Find where the given text appears and provide that cell's center as (X, Y) coordinate. 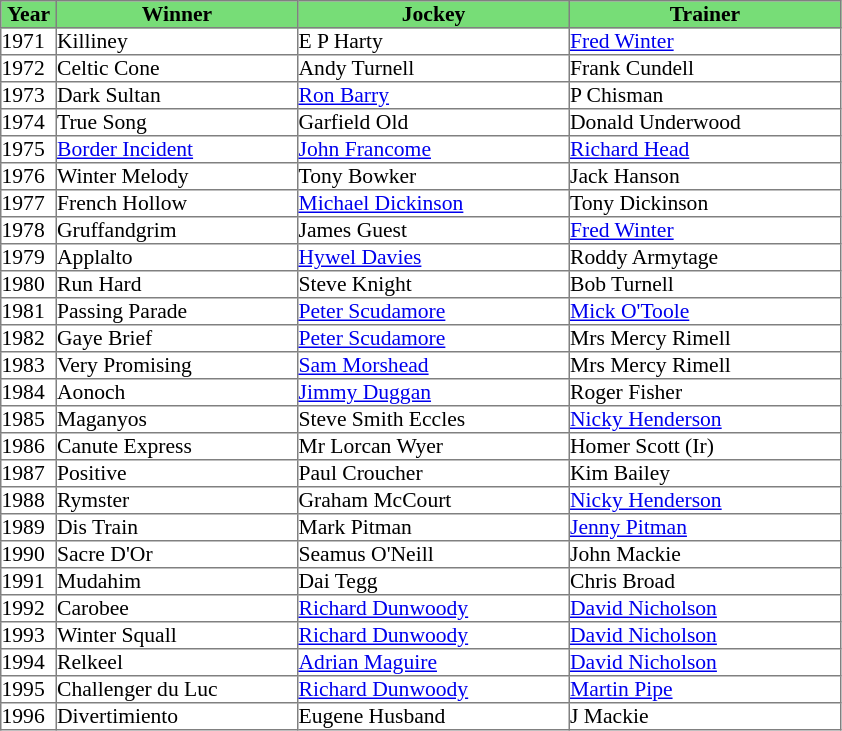
James Guest (434, 230)
Killiney (177, 42)
Positive (177, 474)
Winner (177, 14)
Run Hard (177, 284)
Tony Bowker (434, 176)
John Mackie (705, 554)
Challenger du Luc (177, 690)
1982 (29, 338)
Homer Scott (Ir) (705, 446)
1988 (29, 500)
Steve Knight (434, 284)
1977 (29, 204)
Jimmy Duggan (434, 392)
Gaye Brief (177, 338)
1990 (29, 554)
1981 (29, 312)
Eugene Husband (434, 716)
Mark Pitman (434, 528)
Relkeel (177, 662)
1978 (29, 230)
Mr Lorcan Wyer (434, 446)
1996 (29, 716)
Garfield Old (434, 122)
Passing Parade (177, 312)
1992 (29, 608)
Donald Underwood (705, 122)
Kim Bailey (705, 474)
E P Harty (434, 42)
1979 (29, 258)
Winter Melody (177, 176)
1972 (29, 68)
1987 (29, 474)
Jockey (434, 14)
Hywel Davies (434, 258)
1971 (29, 42)
Martin Pipe (705, 690)
Celtic Cone (177, 68)
Andy Turnell (434, 68)
Mudahim (177, 582)
Dis Train (177, 528)
Chris Broad (705, 582)
Graham McCourt (434, 500)
Sam Morshead (434, 366)
Border Incident (177, 150)
1974 (29, 122)
1976 (29, 176)
Maganyos (177, 420)
Canute Express (177, 446)
Steve Smith Eccles (434, 420)
Jenny Pitman (705, 528)
True Song (177, 122)
1986 (29, 446)
Carobee (177, 608)
Frank Cundell (705, 68)
Dark Sultan (177, 96)
Adrian Maguire (434, 662)
John Francome (434, 150)
1994 (29, 662)
Rymster (177, 500)
Michael Dickinson (434, 204)
1995 (29, 690)
Roddy Armytage (705, 258)
1983 (29, 366)
1989 (29, 528)
Gruffandgrim (177, 230)
1975 (29, 150)
1973 (29, 96)
Ron Barry (434, 96)
French Hollow (177, 204)
Sacre D'Or (177, 554)
1980 (29, 284)
Seamus O'Neill (434, 554)
Applalto (177, 258)
Trainer (705, 14)
Jack Hanson (705, 176)
1984 (29, 392)
J Mackie (705, 716)
P Chisman (705, 96)
1993 (29, 636)
Richard Head (705, 150)
1991 (29, 582)
Mick O'Toole (705, 312)
Year (29, 14)
Very Promising (177, 366)
Dai Tegg (434, 582)
Aonoch (177, 392)
Tony Dickinson (705, 204)
Roger Fisher (705, 392)
1985 (29, 420)
Winter Squall (177, 636)
Divertimiento (177, 716)
Paul Croucher (434, 474)
Bob Turnell (705, 284)
